Find where the given text appears and provide that cell's center as (X, Y) coordinate. 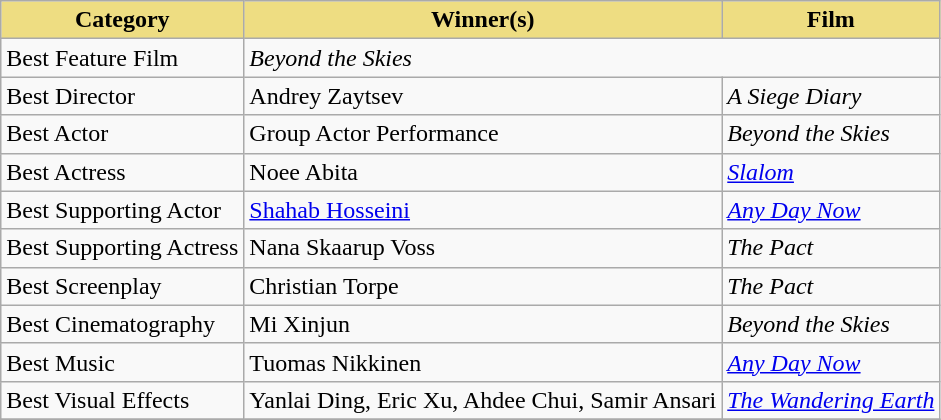
Noee Abita (483, 172)
Christian Torpe (483, 286)
Best Visual Effects (122, 400)
Slalom (831, 172)
Yanlai Ding, Eric Xu, Ahdee Chui, Samir Ansari (483, 400)
Best Supporting Actor (122, 210)
Best Director (122, 96)
Best Supporting Actress (122, 248)
Andrey Zaytsev (483, 96)
Best Music (122, 362)
Mi Xinjun (483, 324)
The Wandering Earth (831, 400)
Tuomas Nikkinen (483, 362)
Shahab Hosseini (483, 210)
Best Actress (122, 172)
Category (122, 20)
Winner(s) (483, 20)
Best Actor (122, 134)
Nana Skaarup Voss (483, 248)
Best Screenplay (122, 286)
Film (831, 20)
Best Cinematography (122, 324)
A Siege Diary (831, 96)
Best Feature Film (122, 58)
Group Actor Performance (483, 134)
